Extract the (x, y) coordinate from the center of the cell holding the provided text.  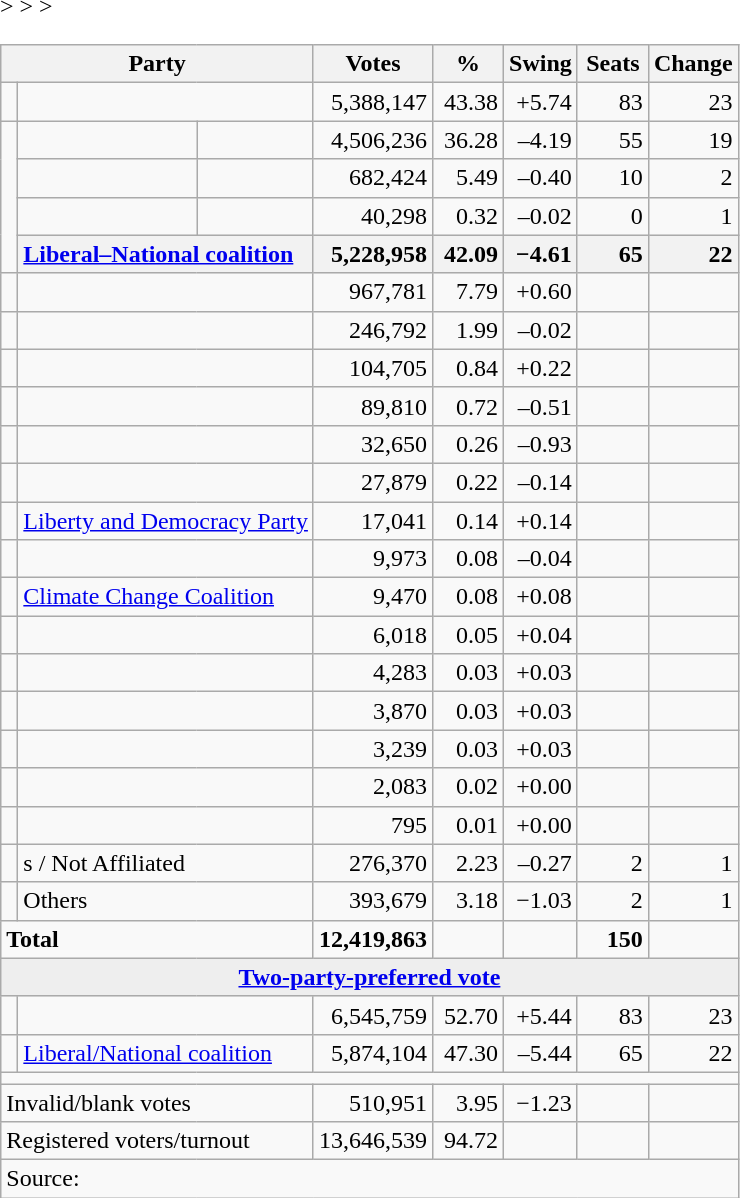
6,545,759 (372, 1015)
7.79 (468, 292)
104,705 (372, 368)
2,083 (372, 787)
150 (612, 939)
Change (693, 64)
Registered voters/turnout (158, 1141)
0.32 (468, 216)
393,679 (372, 901)
Others (166, 901)
+5.44 (541, 1015)
+0.04 (541, 635)
795 (372, 825)
Party (158, 64)
246,792 (372, 330)
10 (612, 178)
0.84 (468, 368)
682,424 (372, 178)
40,298 (372, 216)
3,870 (372, 711)
5,874,104 (372, 1053)
6,018 (372, 635)
–0.27 (541, 863)
94.72 (468, 1141)
4,283 (372, 673)
Invalid/blank votes (158, 1103)
–5.44 (541, 1053)
17,041 (372, 521)
36.28 (468, 140)
0 (612, 216)
+5.74 (541, 102)
−4.61 (541, 254)
+0.14 (541, 521)
3,239 (372, 749)
1.99 (468, 330)
% (468, 64)
Source: (370, 1179)
Climate Change Coalition (166, 597)
3.95 (468, 1103)
–0.93 (541, 444)
s / Not Affiliated (166, 863)
12,419,863 (372, 939)
42.09 (468, 254)
27,879 (372, 482)
276,370 (372, 863)
9,470 (372, 597)
5,228,958 (372, 254)
0.14 (468, 521)
Votes (372, 64)
+0.22 (541, 368)
967,781 (372, 292)
Two-party-preferred vote (370, 977)
0.02 (468, 787)
89,810 (372, 406)
2.23 (468, 863)
–0.51 (541, 406)
–0.14 (541, 482)
Liberal–National coalition (166, 254)
Liberal/National coalition (166, 1053)
–0.04 (541, 559)
−1.03 (541, 901)
0.22 (468, 482)
–4.19 (541, 140)
9,973 (372, 559)
Liberty and Democracy Party (166, 521)
Total (158, 939)
510,951 (372, 1103)
Swing (541, 64)
0.01 (468, 825)
43.38 (468, 102)
32,650 (372, 444)
+0.60 (541, 292)
–0.40 (541, 178)
19 (693, 140)
0.72 (468, 406)
−1.23 (541, 1103)
3.18 (468, 901)
0.05 (468, 635)
Seats (612, 64)
55 (612, 140)
+0.08 (541, 597)
52.70 (468, 1015)
5.49 (468, 178)
13,646,539 (372, 1141)
0.26 (468, 444)
47.30 (468, 1053)
4,506,236 (372, 140)
5,388,147 (372, 102)
